Capture the cell that displays the provided text and extract its [X, Y] central coordinate. 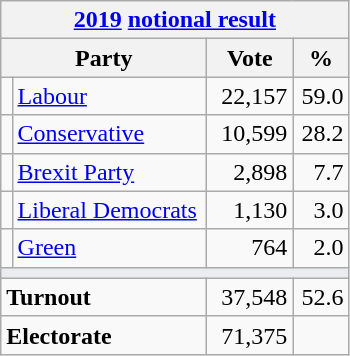
Green [110, 248]
Liberal Democrats [110, 210]
764 [250, 248]
Party [104, 58]
Brexit Party [110, 172]
7.7 [321, 172]
Conservative [110, 134]
71,375 [250, 335]
1,130 [250, 210]
59.0 [321, 96]
Electorate [104, 335]
2.0 [321, 248]
% [321, 58]
3.0 [321, 210]
2019 notional result [175, 20]
28.2 [321, 134]
22,157 [250, 96]
Turnout [104, 297]
10,599 [250, 134]
Vote [250, 58]
52.6 [321, 297]
2,898 [250, 172]
37,548 [250, 297]
Labour [110, 96]
